Pinpoint the cell where the given text exists, returning its (X, Y) midpoint coordinate. 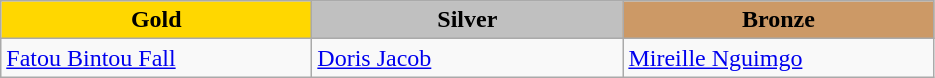
Fatou Bintou Fall (156, 58)
Silver (468, 20)
Mireille Nguimgo (778, 58)
Doris Jacob (468, 58)
Bronze (778, 20)
Gold (156, 20)
